Detect which cell encompasses the target text, then output its [X, Y] center coordinate. 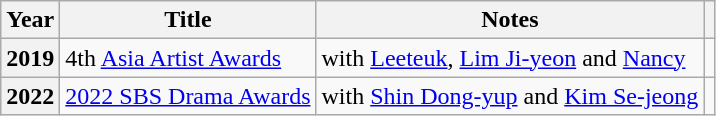
with Leeteuk, Lim Ji-yeon and Nancy [510, 58]
4th Asia Artist Awards [188, 58]
Year [30, 20]
2022 SBS Drama Awards [188, 96]
with Shin Dong-yup and Kim Se-jeong [510, 96]
2019 [30, 58]
Notes [510, 20]
Title [188, 20]
2022 [30, 96]
